Locate the cell with the specified text and output its [X, Y] center coordinate. 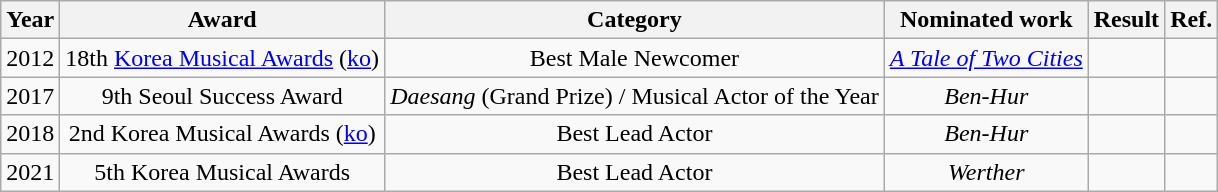
Daesang (Grand Prize) / Musical Actor of the Year [635, 96]
2021 [30, 172]
Award [222, 20]
Nominated work [986, 20]
Category [635, 20]
A Tale of Two Cities [986, 58]
Result [1126, 20]
Best Male Newcomer [635, 58]
9th Seoul Success Award [222, 96]
Werther [986, 172]
2nd Korea Musical Awards (ko) [222, 134]
18th Korea Musical Awards (ko) [222, 58]
2017 [30, 96]
Year [30, 20]
2012 [30, 58]
2018 [30, 134]
5th Korea Musical Awards [222, 172]
Ref. [1192, 20]
